Provide the (x, y) coordinate of the cell's center where the given text is located.  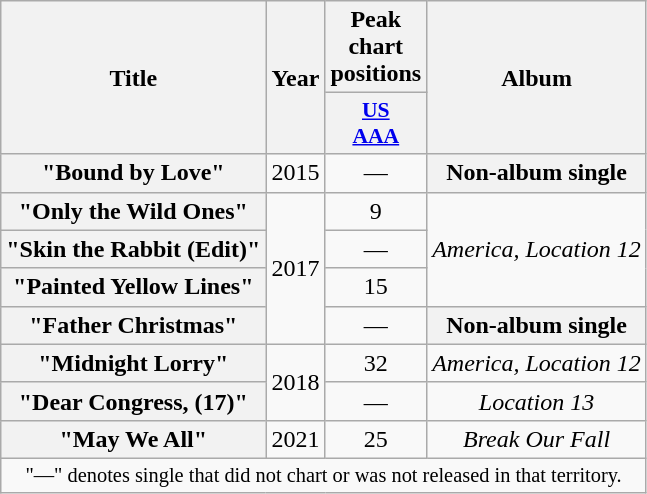
"May We All" (134, 439)
2018 (296, 382)
"—" denotes single that did not chart or was not released in that territory. (324, 475)
"Father Christmas" (134, 325)
"Painted Yellow Lines" (134, 287)
9 (376, 211)
"Skin the Rabbit (Edit)" (134, 249)
Break Our Fall (537, 439)
Year (296, 78)
2021 (296, 439)
Peak chart positions (376, 47)
Location 13 (537, 401)
15 (376, 287)
32 (376, 363)
2017 (296, 268)
USAAA (376, 124)
25 (376, 439)
Album (537, 78)
"Bound by Love" (134, 173)
Title (134, 78)
2015 (296, 173)
"Midnight Lorry" (134, 363)
"Only the Wild Ones" (134, 211)
"Dear Congress, (17)" (134, 401)
